Scan for the cell matching the given text and deliver its (X, Y) coordinate at center. 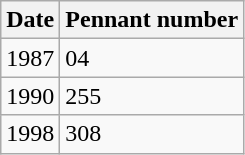
04 (152, 58)
1998 (30, 134)
255 (152, 96)
1987 (30, 58)
Pennant number (152, 20)
308 (152, 134)
1990 (30, 96)
Date (30, 20)
